Detect which cell encompasses the target text, then output its [X, Y] center coordinate. 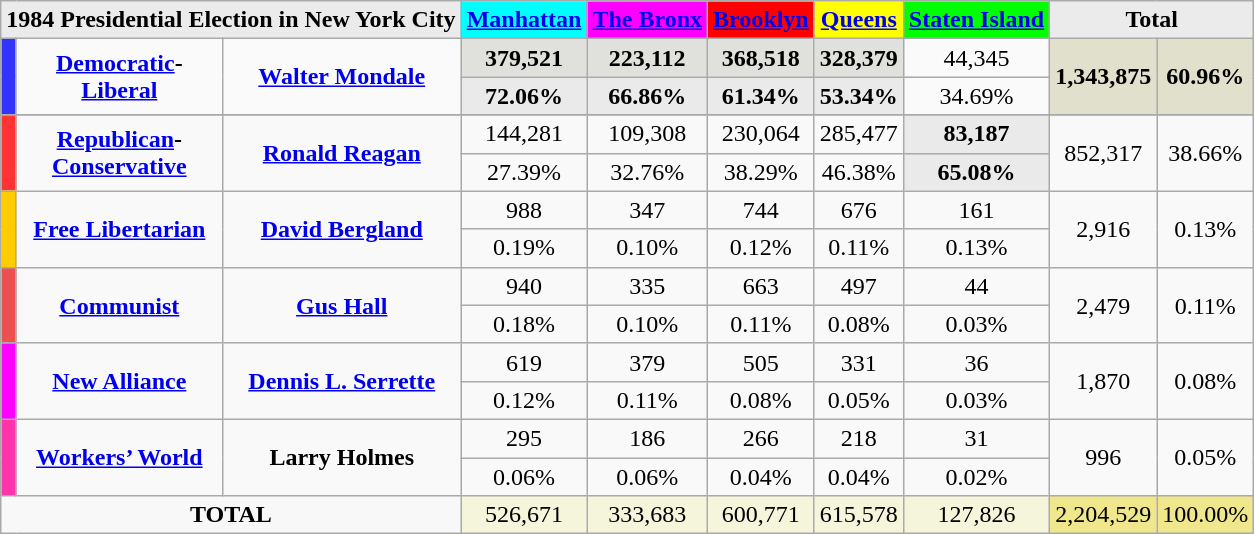
852,317 [1104, 153]
100.00% [1206, 515]
619 [524, 362]
66.86% [648, 96]
1,343,875 [1104, 77]
65.08% [976, 172]
526,671 [524, 515]
72.06% [524, 96]
497 [858, 286]
663 [762, 286]
Walter Mondale [342, 77]
Ronald Reagan [342, 153]
Larry Holmes [342, 457]
Free Libertarian [119, 229]
53.34% [858, 96]
1,870 [1104, 381]
34.69% [976, 96]
2,479 [1104, 305]
333,683 [648, 515]
1984 Presidential Election in New York City [231, 20]
744 [762, 210]
Queens [858, 20]
988 [524, 210]
The Bronx [648, 20]
127,826 [976, 515]
60.96% [1206, 77]
Republican-Conservative [119, 153]
295 [524, 438]
676 [858, 210]
266 [762, 438]
335 [648, 286]
New Alliance [119, 381]
379,521 [524, 58]
144,281 [524, 134]
0.02% [976, 477]
38.66% [1206, 153]
230,064 [762, 134]
Democratic-Liberal [119, 77]
368,518 [762, 58]
223,112 [648, 58]
46.38% [858, 172]
615,578 [858, 515]
186 [648, 438]
505 [762, 362]
2,204,529 [1104, 515]
David Bergland [342, 229]
2,916 [1104, 229]
44,345 [976, 58]
36 [976, 362]
27.39% [524, 172]
940 [524, 286]
161 [976, 210]
83,187 [976, 134]
347 [648, 210]
379 [648, 362]
Staten Island [976, 20]
Gus Hall [342, 305]
600,771 [762, 515]
TOTAL [231, 515]
31 [976, 438]
328,379 [858, 58]
285,477 [858, 134]
Manhattan [524, 20]
Workers’ World [119, 457]
44 [976, 286]
218 [858, 438]
331 [858, 362]
0.19% [524, 248]
Dennis L. Serrette [342, 381]
Communist [119, 305]
109,308 [648, 134]
0.18% [524, 324]
996 [1104, 457]
61.34% [762, 96]
32.76% [648, 172]
Total [1152, 20]
Brooklyn [762, 20]
38.29% [762, 172]
